Determine the [X, Y] coordinate at the center of the cell enclosing the given text.  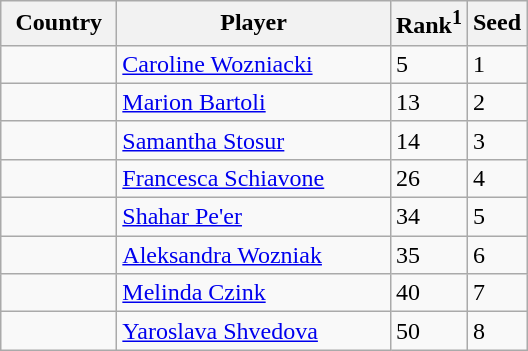
Samantha Stosur [254, 140]
7 [496, 293]
Shahar Pe'er [254, 217]
40 [428, 293]
Melinda Czink [254, 293]
34 [428, 217]
6 [496, 255]
Rank1 [428, 24]
Player [254, 24]
Francesca Schiavone [254, 178]
14 [428, 140]
Seed [496, 24]
Marion Bartoli [254, 102]
Yaroslava Shvedova [254, 331]
Aleksandra Wozniak [254, 255]
Caroline Wozniacki [254, 64]
35 [428, 255]
3 [496, 140]
1 [496, 64]
13 [428, 102]
26 [428, 178]
Country [59, 24]
2 [496, 102]
50 [428, 331]
8 [496, 331]
4 [496, 178]
